For the text-containing cell, return its midpoint in [x, y] coordinate format. 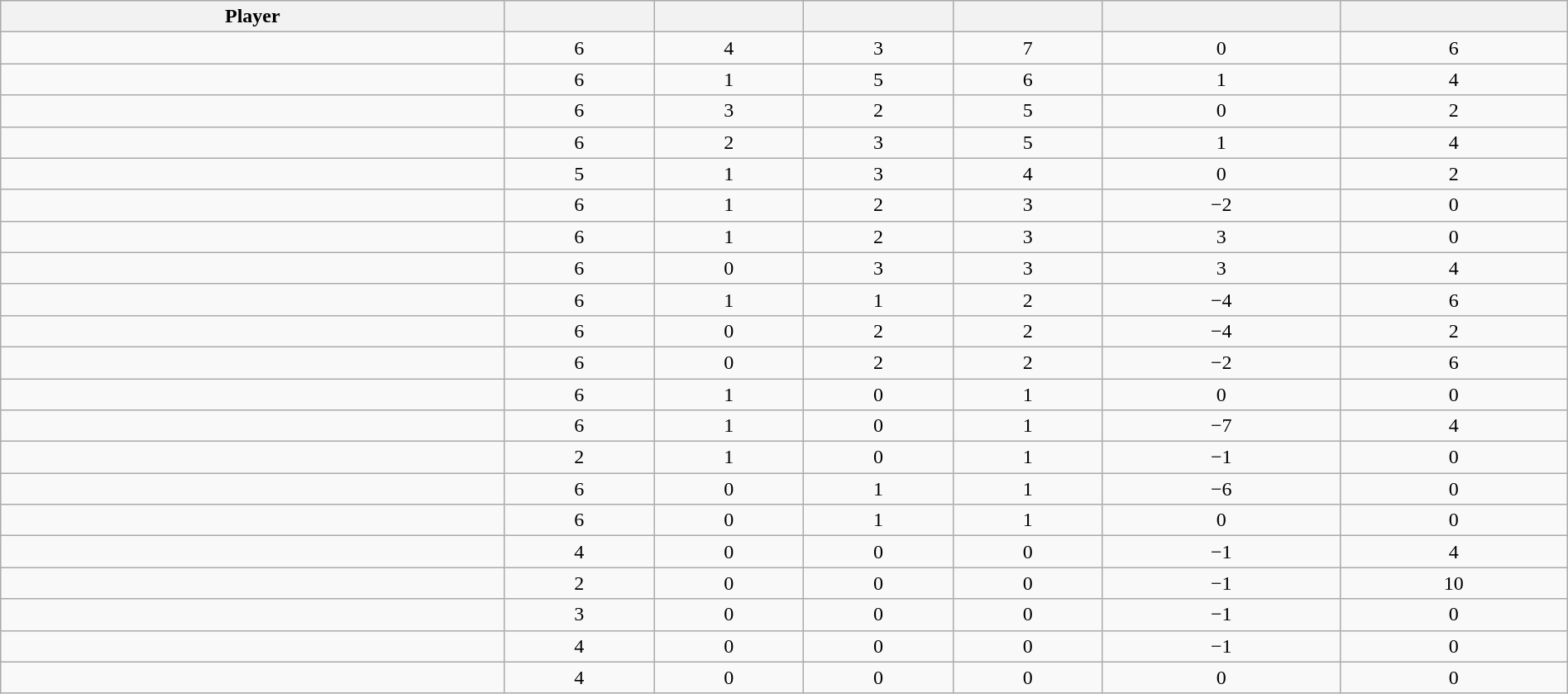
−6 [1221, 489]
7 [1027, 48]
−7 [1221, 426]
Player [253, 17]
10 [1454, 583]
